Detect which cell encompasses the target text, then output its (X, Y) center coordinate. 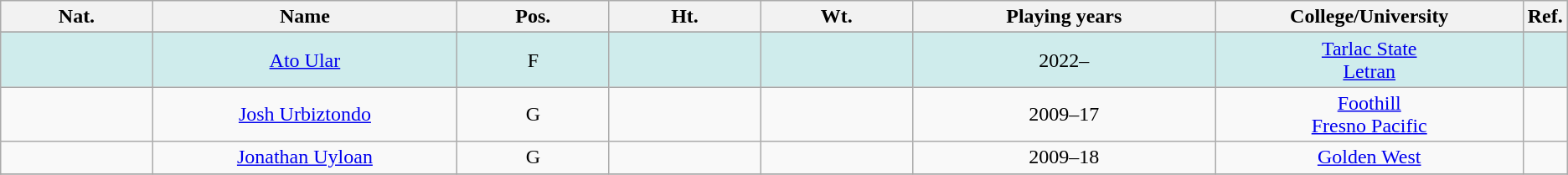
Golden West (1369, 157)
Wt. (836, 17)
F (533, 60)
College/University (1369, 17)
Pos. (533, 17)
2009–17 (1064, 114)
FoothillFresno Pacific (1369, 114)
Tarlac StateLetran (1369, 60)
Ref. (1545, 17)
2022– (1064, 60)
Nat. (77, 17)
Josh Urbiztondo (305, 114)
Jonathan Uyloan (305, 157)
Playing years (1064, 17)
Ato Ular (305, 60)
Name (305, 17)
2009–18 (1064, 157)
Ht. (685, 17)
